From the cell containing the given text, extract its center point as (X, Y) coordinate. 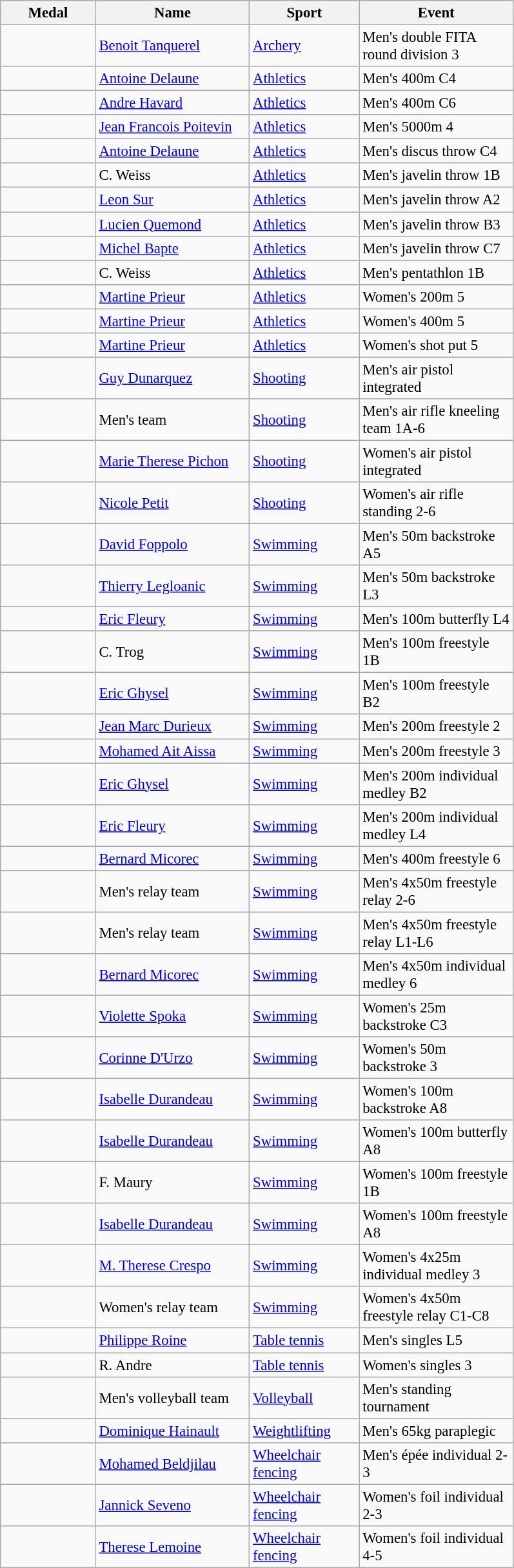
Women's 50m backstroke 3 (436, 1058)
Men's 200m individual medley L4 (436, 825)
Men's 50m backstroke L3 (436, 586)
Volleyball (304, 1397)
Men's 4x50m individual medley 6 (436, 974)
Corinne D'Urzo (173, 1058)
Men's 65kg paraplegic (436, 1431)
Women's shot put 5 (436, 345)
R. Andre (173, 1365)
F. Maury (173, 1183)
M. Therese Crespo (173, 1266)
Men's 5000m 4 (436, 127)
Sport (304, 13)
Jannick Seveno (173, 1505)
Dominique Hainault (173, 1431)
Men's 200m freestyle 3 (436, 751)
Men's singles L5 (436, 1341)
Women's 100m backstroke A8 (436, 1099)
Men's 400m C4 (436, 79)
Lucien Quemond (173, 224)
Jean Francois Poitevin (173, 127)
Men's pentathlon 1B (436, 273)
Women's foil individual 4-5 (436, 1547)
Philippe Roine (173, 1341)
Men's double FITA round division 3 (436, 46)
Women's air rifle standing 2-6 (436, 503)
Men's javelin throw B3 (436, 224)
Mohamed Beldjilau (173, 1463)
Women's 100m butterfly A8 (436, 1141)
Marie Therese Pichon (173, 461)
Thierry Legloanic (173, 586)
Women's relay team (173, 1307)
Andre Havard (173, 103)
Archery (304, 46)
Women's air pistol integrated (436, 461)
Men's 200m freestyle 2 (436, 727)
Men's air rifle kneeling team 1A-6 (436, 420)
Leon Sur (173, 200)
Weightlifting (304, 1431)
Men's air pistol integrated (436, 378)
Men's 4x50m freestyle relay L1-L6 (436, 933)
Women's 200m 5 (436, 296)
Nicole Petit (173, 503)
Men's 100m freestyle 1B (436, 652)
Men's 400m freestyle 6 (436, 858)
Men's 100m butterfly L4 (436, 619)
Men's discus throw C4 (436, 151)
David Foppolo (173, 545)
Women's 100m freestyle 1B (436, 1183)
Men's javelin throw C7 (436, 248)
Men's épée individual 2-3 (436, 1463)
Men's 400m C6 (436, 103)
Men's javelin throw A2 (436, 200)
Benoit Tanquerel (173, 46)
Therese Lemoine (173, 1547)
Name (173, 13)
Men's javelin throw 1B (436, 176)
Women's 400m 5 (436, 321)
Men's volleyball team (173, 1397)
Women's foil individual 2-3 (436, 1505)
Men's 4x50m freestyle relay 2-6 (436, 892)
Men's 50m backstroke A5 (436, 545)
Women's 25m backstroke C3 (436, 1016)
Women's 4x25m individual medley 3 (436, 1266)
Women's 100m freestyle A8 (436, 1224)
Guy Dunarquez (173, 378)
Violette Spoka (173, 1016)
Jean Marc Durieux (173, 727)
Men's 200m individual medley B2 (436, 784)
Mohamed Ait Aissa (173, 751)
Women's 4x50m freestyle relay C1-C8 (436, 1307)
Medal (48, 13)
Men's 100m freestyle B2 (436, 693)
Event (436, 13)
Women's singles 3 (436, 1365)
Michel Bapte (173, 248)
C. Trog (173, 652)
Men's standing tournament (436, 1397)
Men's team (173, 420)
